Detect which cell encompasses the target text, then output its [x, y] center coordinate. 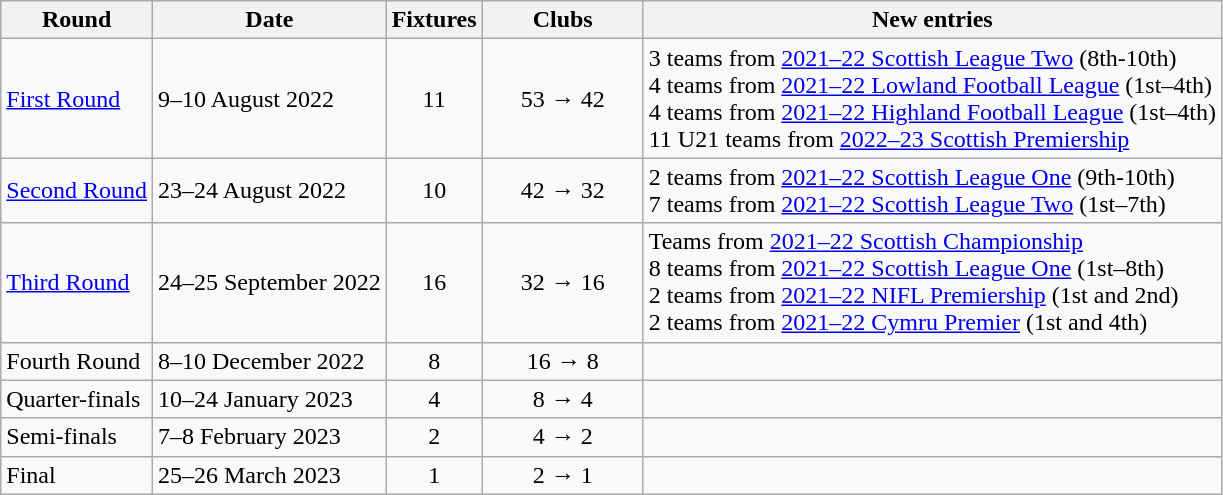
9–10 August 2022 [269, 98]
24–25 September 2022 [269, 282]
8–10 December 2022 [269, 361]
10 [434, 190]
7–8 February 2023 [269, 437]
25–26 March 2023 [269, 475]
42 → 32 [562, 190]
New entries [932, 20]
16 → 8 [562, 361]
Round [77, 20]
53 → 42 [562, 98]
2 [434, 437]
32 → 16 [562, 282]
Semi-finals [77, 437]
11 [434, 98]
Fixtures [434, 20]
16 [434, 282]
Final [77, 475]
Date [269, 20]
Third Round [77, 282]
8 → 4 [562, 399]
8 [434, 361]
10–24 January 2023 [269, 399]
2 → 1 [562, 475]
Quarter-finals [77, 399]
2 teams from 2021–22 Scottish League One (9th-10th)7 teams from 2021–22 Scottish League Two (1st–7th) [932, 190]
First Round [77, 98]
Fourth Round [77, 361]
1 [434, 475]
Second Round [77, 190]
Clubs [562, 20]
4 → 2 [562, 437]
4 [434, 399]
23–24 August 2022 [269, 190]
